Return the [X, Y] coordinate for the center point of the cell that contains the specified text.  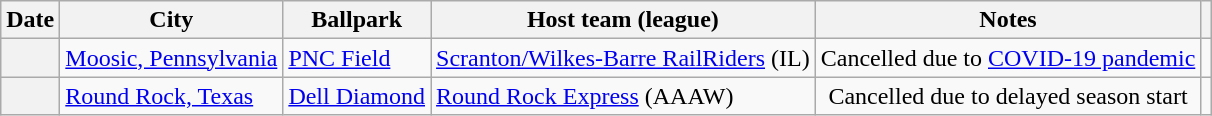
Date [30, 20]
Moosic, Pennsylvania [172, 58]
Cancelled due to delayed season start [1008, 96]
Round Rock Express (AAAW) [624, 96]
Host team (league) [624, 20]
Notes [1008, 20]
Round Rock, Texas [172, 96]
PNC Field [357, 58]
Dell Diamond [357, 96]
Cancelled due to COVID-19 pandemic [1008, 58]
City [172, 20]
Scranton/Wilkes-Barre RailRiders (IL) [624, 58]
Ballpark [357, 20]
